Pinpoint the cell where the given text exists, returning its [x, y] midpoint coordinate. 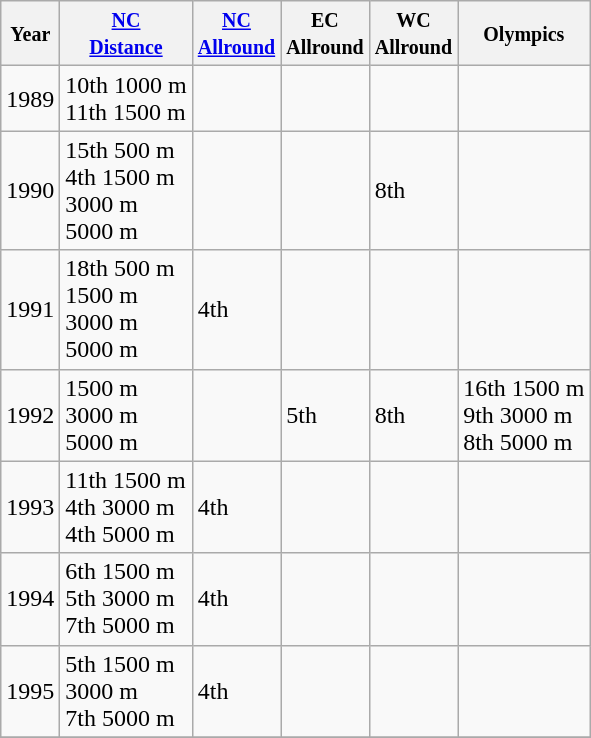
Year [30, 34]
15th 500 m4th 1500 m 3000 m 5000 m [126, 190]
1993 [30, 507]
1989 [30, 98]
ECAllround [325, 34]
5th [325, 415]
1994 [30, 599]
1990 [30, 190]
11th 1500 m4th 3000 m4th 5000 m [126, 507]
1995 [30, 691]
6th 1500 m5th 3000 m7th 5000 m [126, 599]
18th 500 m 1500 m 3000 m 5000 m [126, 310]
10th 1000 m11th 1500 m [126, 98]
1500 m 3000 m 5000 m [126, 415]
WCAllround [413, 34]
Olympics [524, 34]
5th 1500 m 3000 m7th 5000 m [126, 691]
NCDistance [126, 34]
1991 [30, 310]
1992 [30, 415]
NCAllround [236, 34]
16th 1500 m9th 3000 m8th 5000 m [524, 415]
